Search for the cell housing the specified text and yield its (x, y) center coordinate. 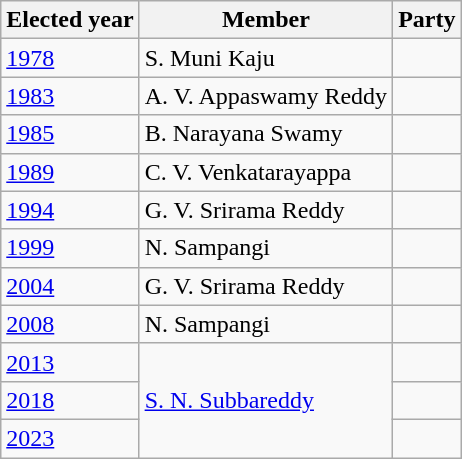
S. N. Subbareddy (266, 400)
2023 (70, 438)
B. Narayana Swamy (266, 134)
2004 (70, 286)
A. V. Appaswamy Reddy (266, 96)
Party (427, 20)
Member (266, 20)
2013 (70, 362)
1999 (70, 248)
Elected year (70, 20)
S. Muni Kaju (266, 58)
1994 (70, 210)
2008 (70, 324)
1983 (70, 96)
1978 (70, 58)
C. V. Venkatarayappa (266, 172)
1989 (70, 172)
2018 (70, 400)
1985 (70, 134)
